Extract the [x, y] coordinate from the center of the cell holding the provided text.  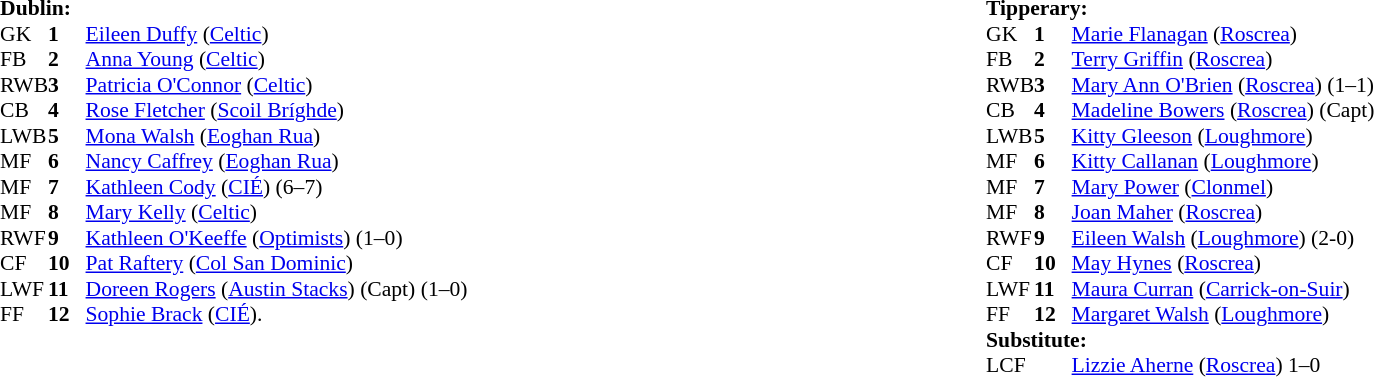
Substitute: [1180, 340]
Nancy Caffrey (Eoghan Rua) [277, 161]
Rose Fletcher (Scoil Bríghde) [277, 111]
Kathleen Cody (CIÉ) (6–7) [277, 187]
Sophie Brack (CIÉ). [277, 315]
Mona Walsh (Eoghan Rua) [277, 136]
Doreen Rogers (Austin Stacks) (Capt) (1–0) [277, 289]
Pat Raftery (Col San Dominic) [277, 263]
Eileen Duffy (Celtic) [277, 34]
Patricia O'Connor (Celtic) [277, 85]
Mary Kelly (Celtic) [277, 213]
Kathleen O'Keeffe (Optimists) (1–0) [277, 238]
Anna Young (Celtic) [277, 59]
